Capture the cell that displays the provided text and extract its [x, y] central coordinate. 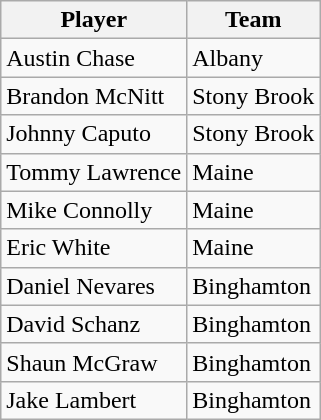
Tommy Lawrence [94, 172]
Johnny Caputo [94, 134]
Daniel Nevares [94, 286]
Team [254, 20]
Jake Lambert [94, 400]
Albany [254, 58]
David Schanz [94, 324]
Mike Connolly [94, 210]
Shaun McGraw [94, 362]
Eric White [94, 248]
Player [94, 20]
Brandon McNitt [94, 96]
Austin Chase [94, 58]
